Scan for the cell matching the given text and deliver its [X, Y] coordinate at center. 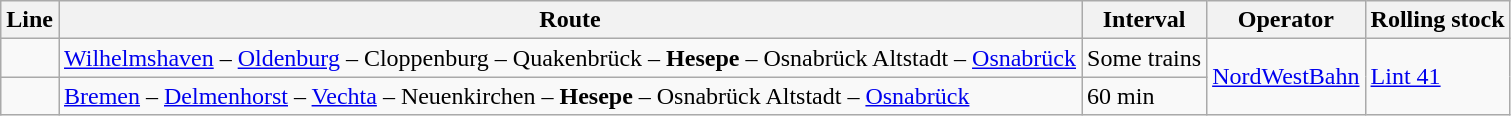
NordWestBahn [1286, 77]
60 min [1144, 96]
Interval [1144, 20]
Lint 41 [1438, 77]
Line [30, 20]
Route [570, 20]
Operator [1286, 20]
Wilhelmshaven – Oldenburg – Cloppenburg – Quakenbrück – Hesepe – Osnabrück Altstadt – Osnabrück [570, 58]
Some trains [1144, 58]
Rolling stock [1438, 20]
Bremen – Delmenhorst – Vechta – Neuenkirchen – Hesepe – Osnabrück Altstadt – Osnabrück [570, 96]
